Identify which cell holds the provided text, then report its (x, y) central coordinate. 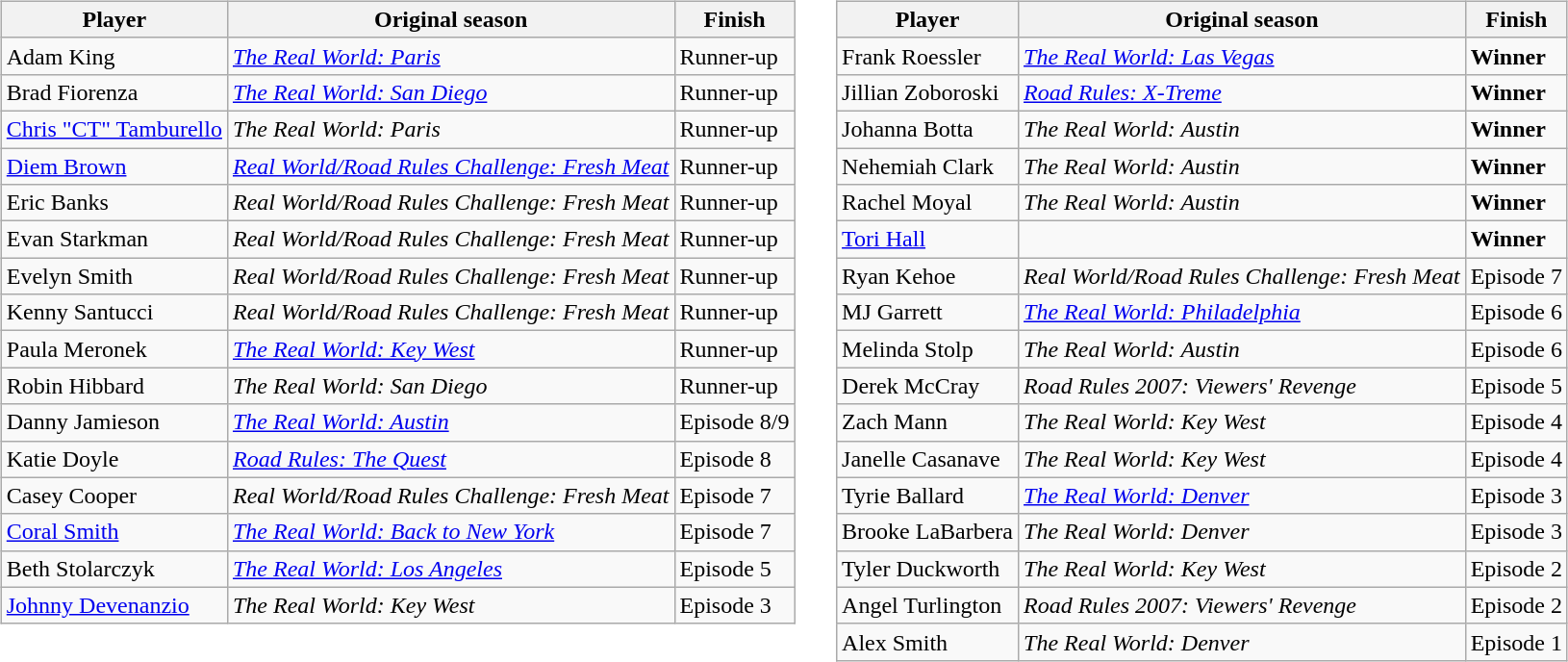
Eric Banks (114, 203)
Paula Meronek (114, 349)
Tyler Duckworth (927, 569)
Danny Jamieson (114, 422)
Diem Brown (114, 166)
Evelyn Smith (114, 276)
Melinda Stolp (927, 349)
Janelle Casanave (927, 459)
MJ Garrett (927, 313)
Tori Hall (927, 240)
Derek McCray (927, 386)
Chris "CT" Tamburello (114, 129)
Tyrie Ballard (927, 496)
Robin Hibbard (114, 386)
Johanna Botta (927, 129)
Evan Starkman (114, 240)
Brooke LaBarbera (927, 532)
Rachel Moyal (927, 203)
Adam King (114, 56)
Episode 8 (735, 459)
Casey Cooper (114, 496)
Brad Fiorenza (114, 92)
The Real World: Philadelphia (1243, 313)
Frank Roessler (927, 56)
Road Rules: X-Treme (1243, 92)
Ryan Kehoe (927, 276)
Katie Doyle (114, 459)
Zach Mann (927, 422)
Alex Smith (927, 642)
The Real World: Los Angeles (450, 569)
Episode 1 (1516, 642)
Nehemiah Clark (927, 166)
Jillian Zoboroski (927, 92)
The Real World: Back to New York (450, 532)
Kenny Santucci (114, 313)
Beth Stolarczyk (114, 569)
Coral Smith (114, 532)
Episode 8/9 (735, 422)
Johnny Devenanzio (114, 605)
The Real World: Las Vegas (1243, 56)
Angel Turlington (927, 605)
Road Rules: The Quest (450, 459)
